Return (x, y) of the center of cell containing provided text 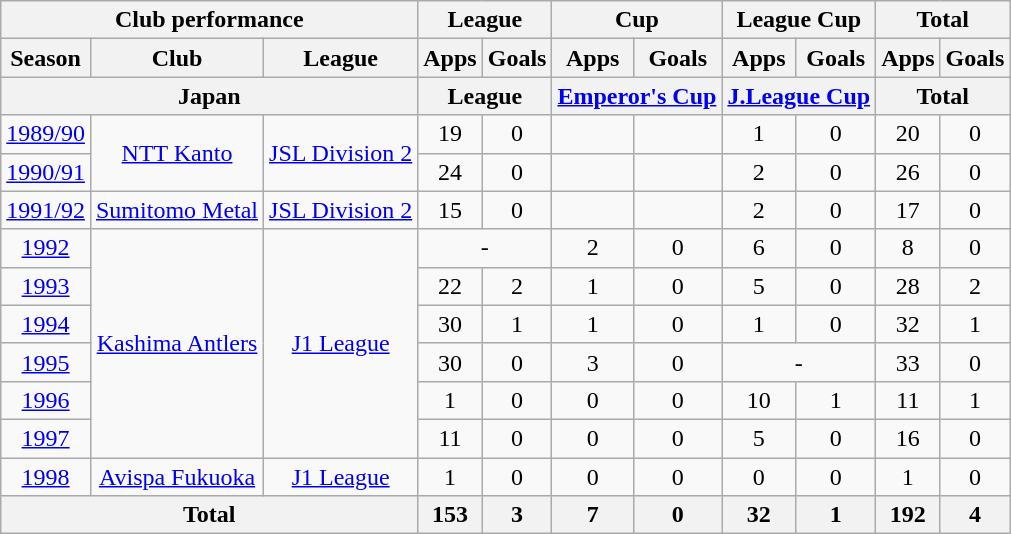
153 (450, 515)
6 (759, 248)
1998 (46, 477)
20 (908, 134)
League Cup (799, 20)
Avispa Fukuoka (176, 477)
Club performance (210, 20)
15 (450, 210)
J.League Cup (799, 96)
26 (908, 172)
Club (176, 58)
4 (975, 515)
1995 (46, 362)
16 (908, 438)
8 (908, 248)
192 (908, 515)
Cup (637, 20)
Kashima Antlers (176, 343)
7 (593, 515)
Season (46, 58)
33 (908, 362)
17 (908, 210)
Japan (210, 96)
24 (450, 172)
1991/92 (46, 210)
1994 (46, 324)
1996 (46, 400)
Sumitomo Metal (176, 210)
10 (759, 400)
22 (450, 286)
1992 (46, 248)
1997 (46, 438)
NTT Kanto (176, 153)
1989/90 (46, 134)
Emperor's Cup (637, 96)
28 (908, 286)
19 (450, 134)
1993 (46, 286)
1990/91 (46, 172)
